Find where the given text appears and provide that cell's center as (X, Y) coordinate. 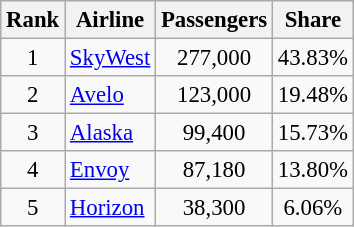
Horizon (110, 208)
99,400 (214, 133)
15.73% (312, 133)
87,180 (214, 170)
6.06% (312, 208)
Avelo (110, 95)
Airline (110, 20)
Share (312, 20)
1 (33, 58)
2 (33, 95)
4 (33, 170)
123,000 (214, 95)
19.48% (312, 95)
43.83% (312, 58)
SkyWest (110, 58)
Passengers (214, 20)
13.80% (312, 170)
38,300 (214, 208)
5 (33, 208)
Envoy (110, 170)
3 (33, 133)
277,000 (214, 58)
Rank (33, 20)
Alaska (110, 133)
